Capture the cell that displays the provided text and extract its [x, y] central coordinate. 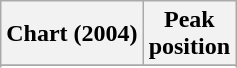
Chart (2004) [72, 34]
Peakposition [189, 34]
